Pinpoint the cell where the given text exists, returning its (x, y) midpoint coordinate. 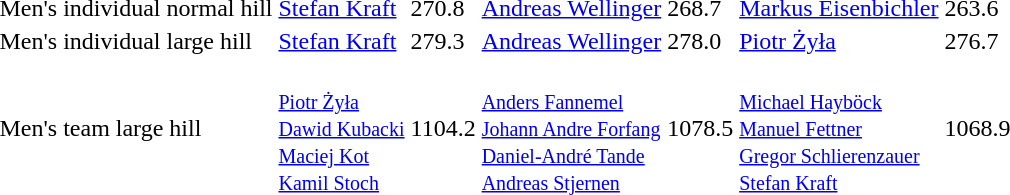
279.3 (443, 41)
Stefan Kraft (342, 41)
278.0 (700, 41)
Piotr Żyła (839, 41)
Andreas Wellinger (572, 41)
